Find where the given text appears and provide that cell's center as (x, y) coordinate. 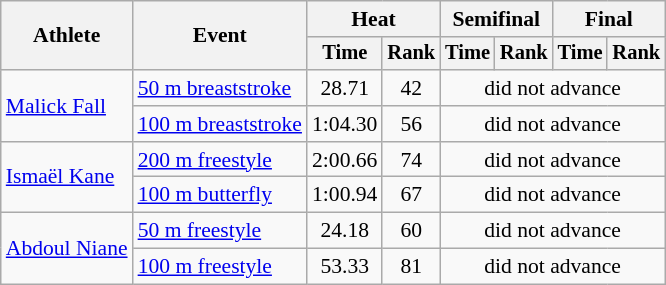
56 (411, 124)
67 (411, 195)
Athlete (67, 36)
60 (411, 231)
50 m freestyle (220, 231)
Abdoul Niane (67, 248)
2:00.66 (344, 160)
1:00.94 (344, 195)
100 m freestyle (220, 267)
100 m breaststroke (220, 124)
100 m butterfly (220, 195)
42 (411, 88)
1:04.30 (344, 124)
Ismaël Kane (67, 178)
24.18 (344, 231)
Event (220, 36)
74 (411, 160)
53.33 (344, 267)
Malick Fall (67, 106)
Semifinal (496, 19)
81 (411, 267)
28.71 (344, 88)
200 m freestyle (220, 160)
50 m breaststroke (220, 88)
Heat (374, 19)
Final (609, 19)
